Scan for the cell matching the given text and deliver its [x, y] coordinate at center. 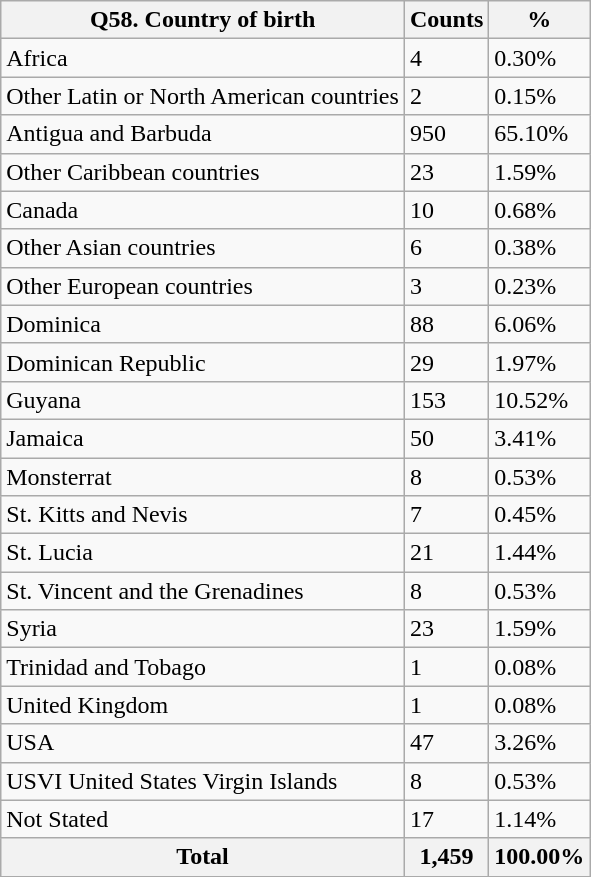
Other Asian countries [203, 248]
1.14% [540, 819]
USVI United States Virgin Islands [203, 781]
153 [446, 400]
65.10% [540, 134]
3.41% [540, 438]
1.44% [540, 553]
4 [446, 58]
0.45% [540, 515]
21 [446, 553]
47 [446, 743]
3 [446, 286]
Syria [203, 629]
0.30% [540, 58]
St. Kitts and Nevis [203, 515]
Jamaica [203, 438]
Africa [203, 58]
Other Latin or North American countries [203, 96]
6.06% [540, 324]
Counts [446, 20]
1.97% [540, 362]
Trinidad and Tobago [203, 667]
88 [446, 324]
17 [446, 819]
Total [203, 857]
Canada [203, 210]
USA [203, 743]
29 [446, 362]
100.00% [540, 857]
Monsterrat [203, 477]
1,459 [446, 857]
0.23% [540, 286]
Not Stated [203, 819]
Other Caribbean countries [203, 172]
Dominican Republic [203, 362]
Dominica [203, 324]
6 [446, 248]
% [540, 20]
Guyana [203, 400]
Q58. Country of birth [203, 20]
3.26% [540, 743]
Other European countries [203, 286]
St. Vincent and the Grenadines [203, 591]
0.38% [540, 248]
Antigua and Barbuda [203, 134]
10 [446, 210]
St. Lucia [203, 553]
0.15% [540, 96]
50 [446, 438]
United Kingdom [203, 705]
10.52% [540, 400]
950 [446, 134]
2 [446, 96]
0.68% [540, 210]
7 [446, 515]
